Search for the cell housing the specified text and yield its (X, Y) center coordinate. 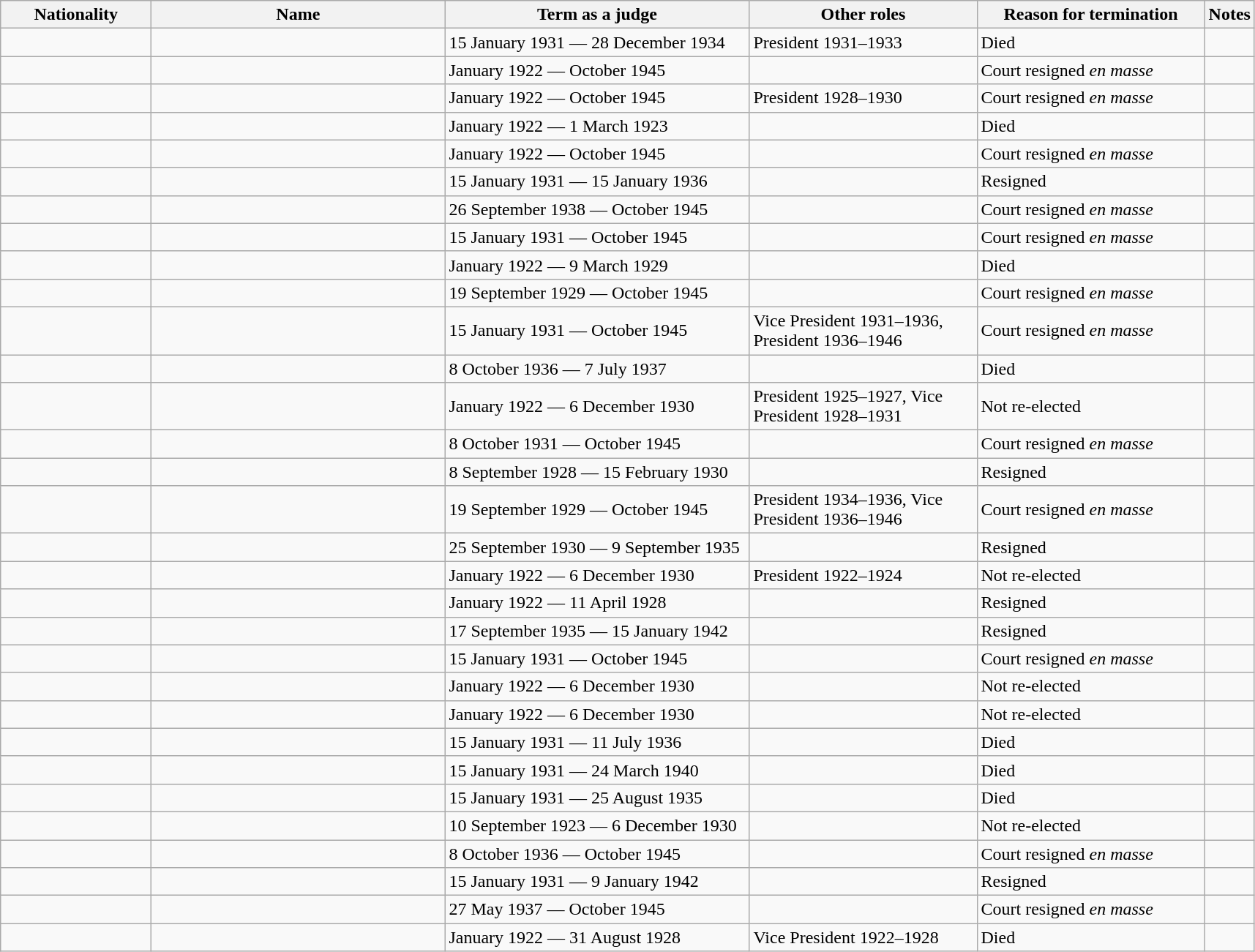
15 January 1931 — 28 December 1934 (597, 42)
27 May 1937 — October 1945 (597, 910)
January 1922 — 1 March 1923 (597, 126)
8 October 1936 — October 1945 (597, 854)
15 January 1931 — 24 March 1940 (597, 770)
8 October 1931 — October 1945 (597, 444)
25 September 1930 — 9 September 1935 (597, 547)
President 1925–1927, Vice President 1928–1931 (863, 407)
Nationality (76, 15)
Name (299, 15)
15 January 1931 — 11 July 1936 (597, 742)
January 1922 — 9 March 1929 (597, 265)
Other roles (863, 15)
15 January 1931 — 15 January 1936 (597, 181)
Reason for termination (1090, 15)
15 January 1931 — 25 August 1935 (597, 798)
15 January 1931 — 9 January 1942 (597, 882)
January 1922 — 31 August 1928 (597, 937)
President 1922–1924 (863, 575)
Notes (1229, 15)
President 1928–1930 (863, 98)
8 October 1936 — 7 July 1937 (597, 368)
8 September 1928 — 15 February 1930 (597, 472)
Vice President 1931–1936, President 1936–1946 (863, 331)
President 1931–1933 (863, 42)
President 1934–1936, Vice President 1936–1946 (863, 509)
Vice President 1922–1928 (863, 937)
January 1922 — 11 April 1928 (597, 603)
Term as a judge (597, 15)
10 September 1923 — 6 December 1930 (597, 825)
26 September 1938 — October 1945 (597, 209)
17 September 1935 — 15 January 1942 (597, 631)
